Capture the cell that displays the provided text and extract its (X, Y) central coordinate. 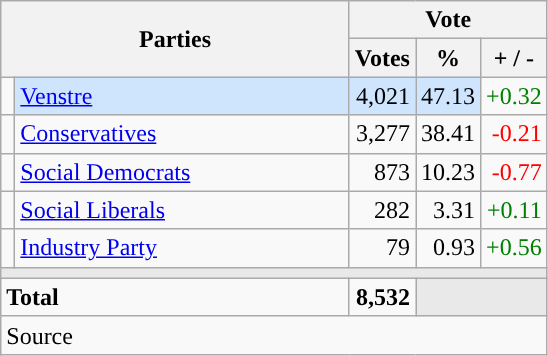
47.13 (448, 96)
Total (176, 297)
Votes (382, 58)
-0.77 (514, 172)
4,021 (382, 96)
% (448, 58)
3.31 (448, 210)
Venstre (182, 96)
79 (382, 248)
10.23 (448, 172)
282 (382, 210)
8,532 (382, 297)
Social Democrats (182, 172)
873 (382, 172)
-0.21 (514, 134)
Conservatives (182, 134)
Source (274, 335)
0.93 (448, 248)
Vote (448, 20)
Industry Party (182, 248)
3,277 (382, 134)
38.41 (448, 134)
+ / - (514, 58)
+0.56 (514, 248)
Parties (176, 39)
Social Liberals (182, 210)
+0.32 (514, 96)
+0.11 (514, 210)
